Provide the (x, y) coordinate of the cell's center where the given text is located.  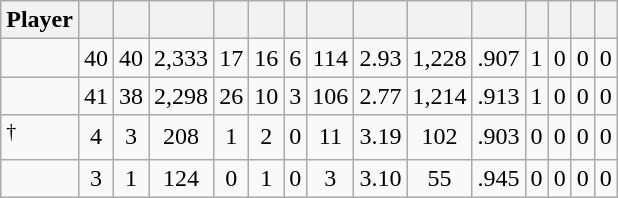
11 (330, 138)
41 (96, 96)
10 (266, 96)
124 (182, 178)
2 (266, 138)
.913 (498, 96)
106 (330, 96)
2,298 (182, 96)
1,228 (440, 58)
114 (330, 58)
3.19 (380, 138)
3.10 (380, 178)
1,214 (440, 96)
2.77 (380, 96)
38 (132, 96)
55 (440, 178)
208 (182, 138)
† (40, 138)
17 (232, 58)
102 (440, 138)
4 (96, 138)
6 (296, 58)
.907 (498, 58)
.903 (498, 138)
26 (232, 96)
2.93 (380, 58)
2,333 (182, 58)
16 (266, 58)
.945 (498, 178)
Player (40, 20)
